Scan for the cell matching the given text and deliver its [X, Y] coordinate at center. 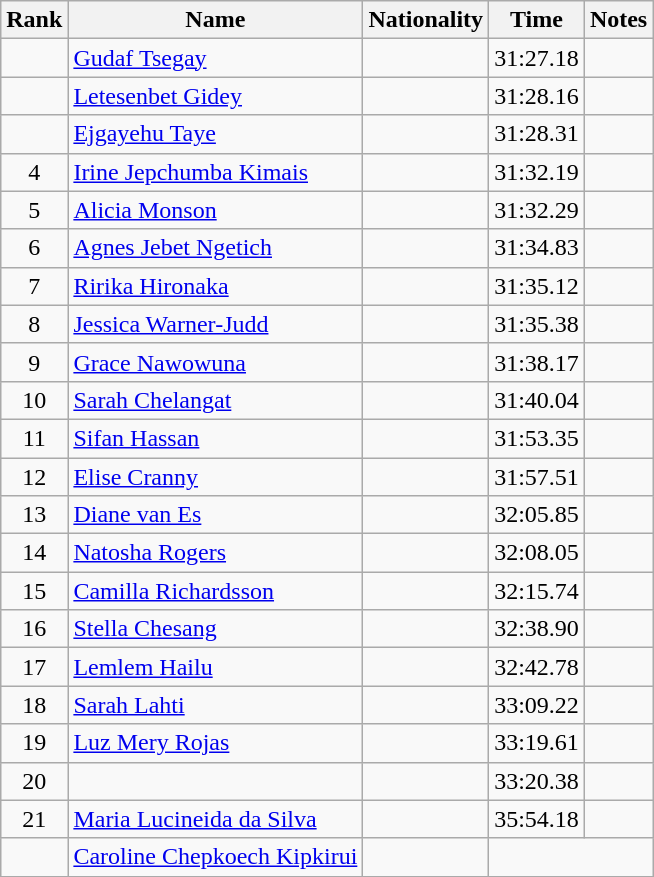
Notes [618, 20]
Lemlem Hailu [216, 667]
16 [34, 629]
17 [34, 667]
Elise Cranny [216, 477]
32:05.85 [537, 515]
Caroline Chepkoech Kipkirui [216, 857]
Sarah Lahti [216, 705]
19 [34, 743]
Natosha Rogers [216, 553]
Ejgayehu Taye [216, 134]
Jessica Warner-Judd [216, 324]
Letesenbet Gidey [216, 96]
Sifan Hassan [216, 438]
31:40.04 [537, 400]
Luz Mery Rojas [216, 743]
Agnes Jebet Ngetich [216, 248]
35:54.18 [537, 819]
Gudaf Tsegay [216, 58]
14 [34, 553]
Camilla Richardsson [216, 591]
33:19.61 [537, 743]
Time [537, 20]
31:38.17 [537, 362]
33:20.38 [537, 781]
12 [34, 477]
13 [34, 515]
21 [34, 819]
31:34.83 [537, 248]
32:42.78 [537, 667]
Alicia Monson [216, 210]
Nationality [426, 20]
Maria Lucineida da Silva [216, 819]
5 [34, 210]
Irine Jepchumba Kimais [216, 172]
8 [34, 324]
32:08.05 [537, 553]
31:32.29 [537, 210]
33:09.22 [537, 705]
Diane van Es [216, 515]
31:27.18 [537, 58]
31:53.35 [537, 438]
Sarah Chelangat [216, 400]
32:15.74 [537, 591]
6 [34, 248]
18 [34, 705]
Grace Nawowuna [216, 362]
4 [34, 172]
32:38.90 [537, 629]
7 [34, 286]
31:57.51 [537, 477]
Rank [34, 20]
31:32.19 [537, 172]
20 [34, 781]
31:28.31 [537, 134]
10 [34, 400]
31:35.38 [537, 324]
31:35.12 [537, 286]
31:28.16 [537, 96]
Name [216, 20]
Stella Chesang [216, 629]
Ririka Hironaka [216, 286]
15 [34, 591]
11 [34, 438]
9 [34, 362]
